Scan for the cell matching the given text and deliver its [X, Y] coordinate at center. 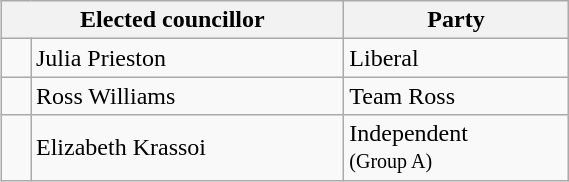
Team Ross [456, 96]
Julia Prieston [186, 58]
Liberal [456, 58]
Independent (Group A) [456, 148]
Party [456, 20]
Ross Williams [186, 96]
Elected councillor [172, 20]
Elizabeth Krassoi [186, 148]
